Return [X, Y] of the center of cell containing provided text 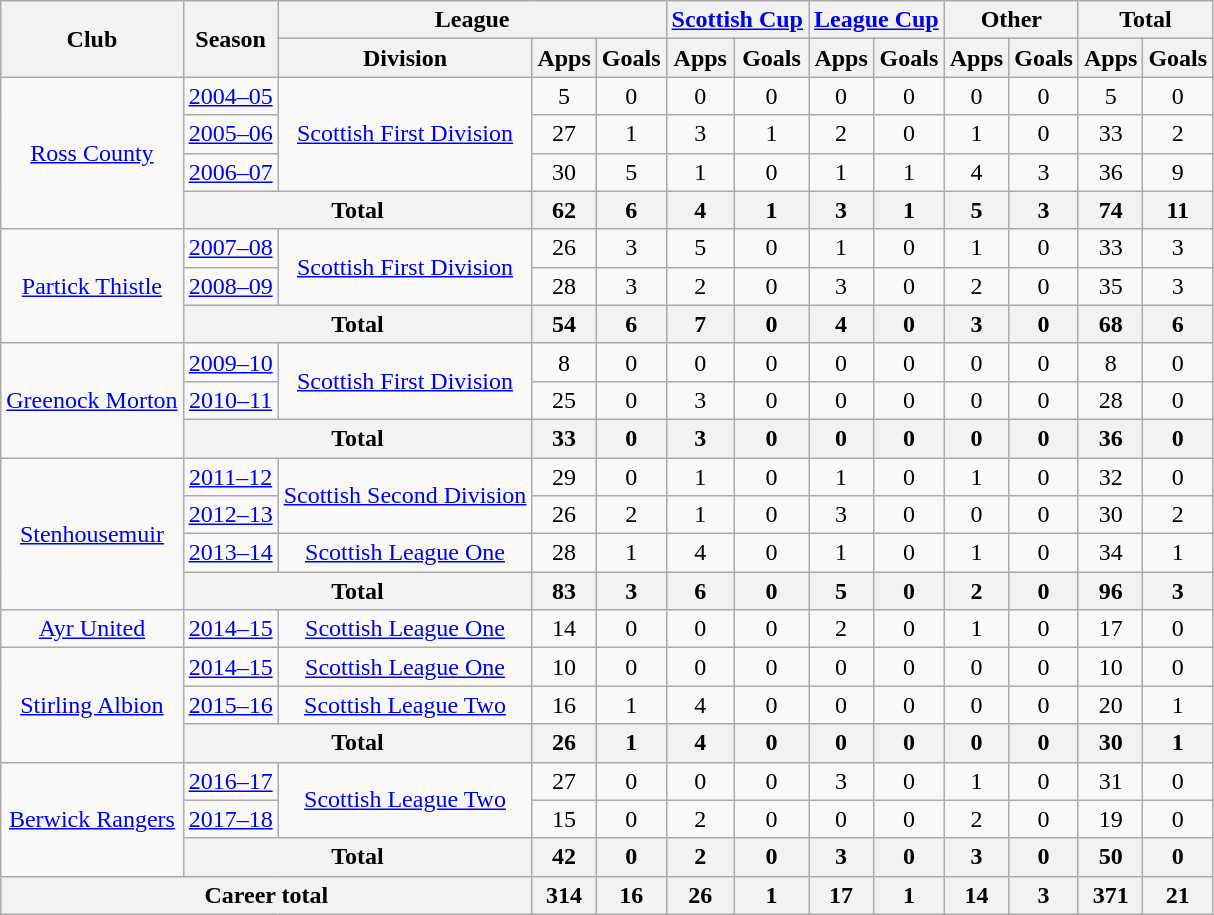
2015–16 [230, 705]
Career total [266, 895]
Berwick Rangers [92, 819]
96 [1110, 591]
314 [564, 895]
34 [1110, 553]
2011–12 [230, 477]
League [472, 20]
9 [1178, 172]
2013–14 [230, 553]
Other [1011, 20]
Partick Thistle [92, 286]
2012–13 [230, 515]
2005–06 [230, 134]
68 [1110, 324]
Club [92, 39]
Season [230, 39]
19 [1110, 819]
Stirling Albion [92, 705]
2007–08 [230, 248]
371 [1110, 895]
2006–07 [230, 172]
2008–09 [230, 286]
11 [1178, 210]
2017–18 [230, 819]
Ayr United [92, 629]
Division [405, 58]
54 [564, 324]
42 [564, 857]
2009–10 [230, 362]
2010–11 [230, 400]
Scottish Second Division [405, 496]
21 [1178, 895]
League Cup [876, 20]
20 [1110, 705]
7 [700, 324]
Greenock Morton [92, 400]
83 [564, 591]
35 [1110, 286]
32 [1110, 477]
62 [564, 210]
2004–05 [230, 96]
50 [1110, 857]
74 [1110, 210]
31 [1110, 781]
Scottish Cup [737, 20]
29 [564, 477]
Stenhousemuir [92, 534]
2016–17 [230, 781]
25 [564, 400]
Ross County [92, 153]
15 [564, 819]
